Extract the (x, y) coordinate from the center of the cell holding the provided text.  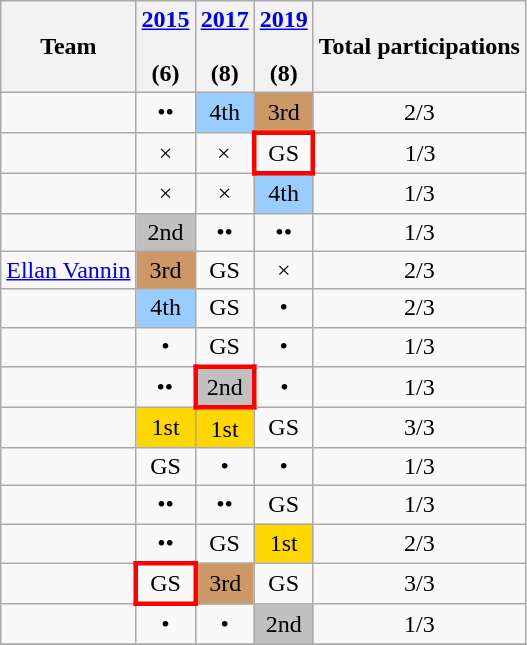
2019(8) (284, 47)
Team (68, 47)
2015(6) (166, 47)
Ellan Vannin (68, 270)
2017(8) (224, 47)
Total participations (419, 47)
